Capture the cell that displays the provided text and extract its (X, Y) central coordinate. 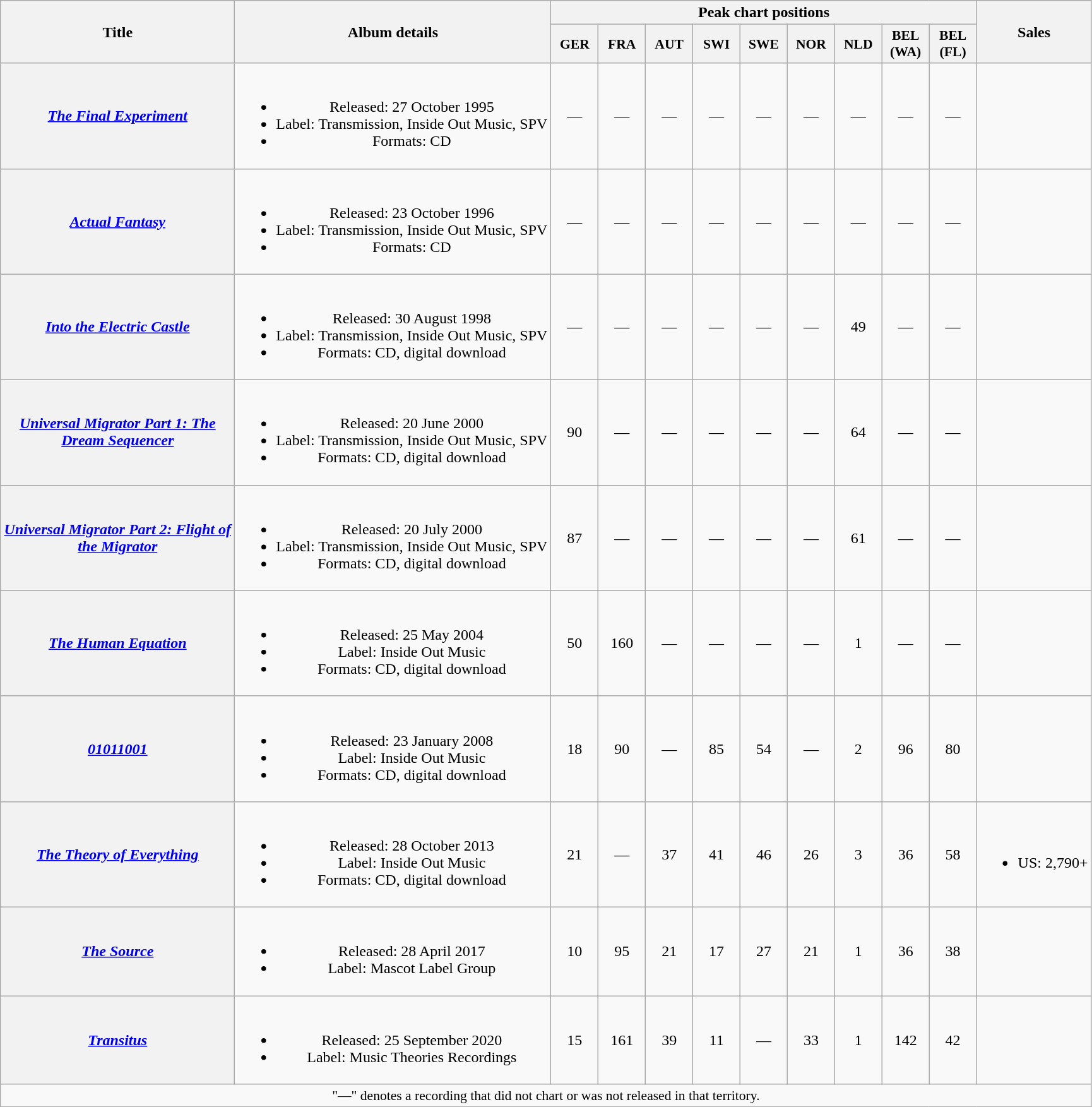
Actual Fantasy (117, 221)
17 (717, 951)
Released: 23 October 1996Label: Transmission, Inside Out Music, SPVFormats: CD (393, 221)
Released: 20 July 2000Label: Transmission, Inside Out Music, SPVFormats: CD, digital download (393, 538)
BEL (WA) (905, 44)
Released: 27 October 1995Label: Transmission, Inside Out Music, SPVFormats: CD (393, 116)
42 (953, 1039)
85 (717, 749)
BEL (FL) (953, 44)
The Human Equation (117, 643)
10 (574, 951)
49 (858, 327)
Transitus (117, 1039)
160 (622, 643)
3 (858, 854)
46 (764, 854)
Title (117, 32)
Released: 28 April 2017Label: Mascot Label Group (393, 951)
80 (953, 749)
50 (574, 643)
11 (717, 1039)
18 (574, 749)
The Theory of Everything (117, 854)
Released: 30 August 1998Label: Transmission, Inside Out Music, SPVFormats: CD, digital download (393, 327)
Released: 25 May 2004Label: Inside Out MusicFormats: CD, digital download (393, 643)
142 (905, 1039)
33 (810, 1039)
AUT (669, 44)
SWI (717, 44)
39 (669, 1039)
"—" denotes a recording that did not chart or was not released in that territory. (546, 1096)
SWE (764, 44)
96 (905, 749)
Released: 28 October 2013Label: Inside Out MusicFormats: CD, digital download (393, 854)
95 (622, 951)
58 (953, 854)
61 (858, 538)
The Final Experiment (117, 116)
The Source (117, 951)
41 (717, 854)
01011001 (117, 749)
38 (953, 951)
87 (574, 538)
Into the Electric Castle (117, 327)
FRA (622, 44)
NLD (858, 44)
NOR (810, 44)
37 (669, 854)
26 (810, 854)
Released: 20 June 2000Label: Transmission, Inside Out Music, SPVFormats: CD, digital download (393, 432)
15 (574, 1039)
Released: 25 September 2020Label: Music Theories Recordings (393, 1039)
US: 2,790+ (1034, 854)
Peak chart positions (764, 13)
54 (764, 749)
27 (764, 951)
GER (574, 44)
64 (858, 432)
Sales (1034, 32)
Universal Migrator Part 2: Flight of the Migrator (117, 538)
2 (858, 749)
161 (622, 1039)
Album details (393, 32)
Universal Migrator Part 1: The Dream Sequencer (117, 432)
Released: 23 January 2008Label: Inside Out MusicFormats: CD, digital download (393, 749)
